Pinpoint the cell where the given text exists, returning its [x, y] midpoint coordinate. 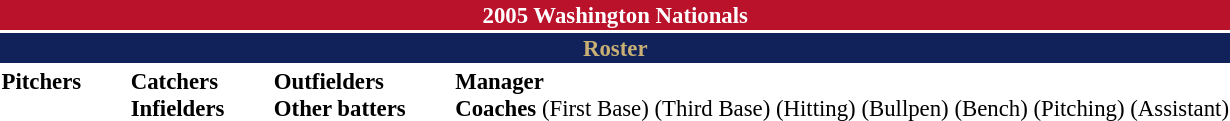
Roster [615, 48]
2005 Washington Nationals [615, 15]
